Pinpoint the cell where the given text exists, returning its [X, Y] midpoint coordinate. 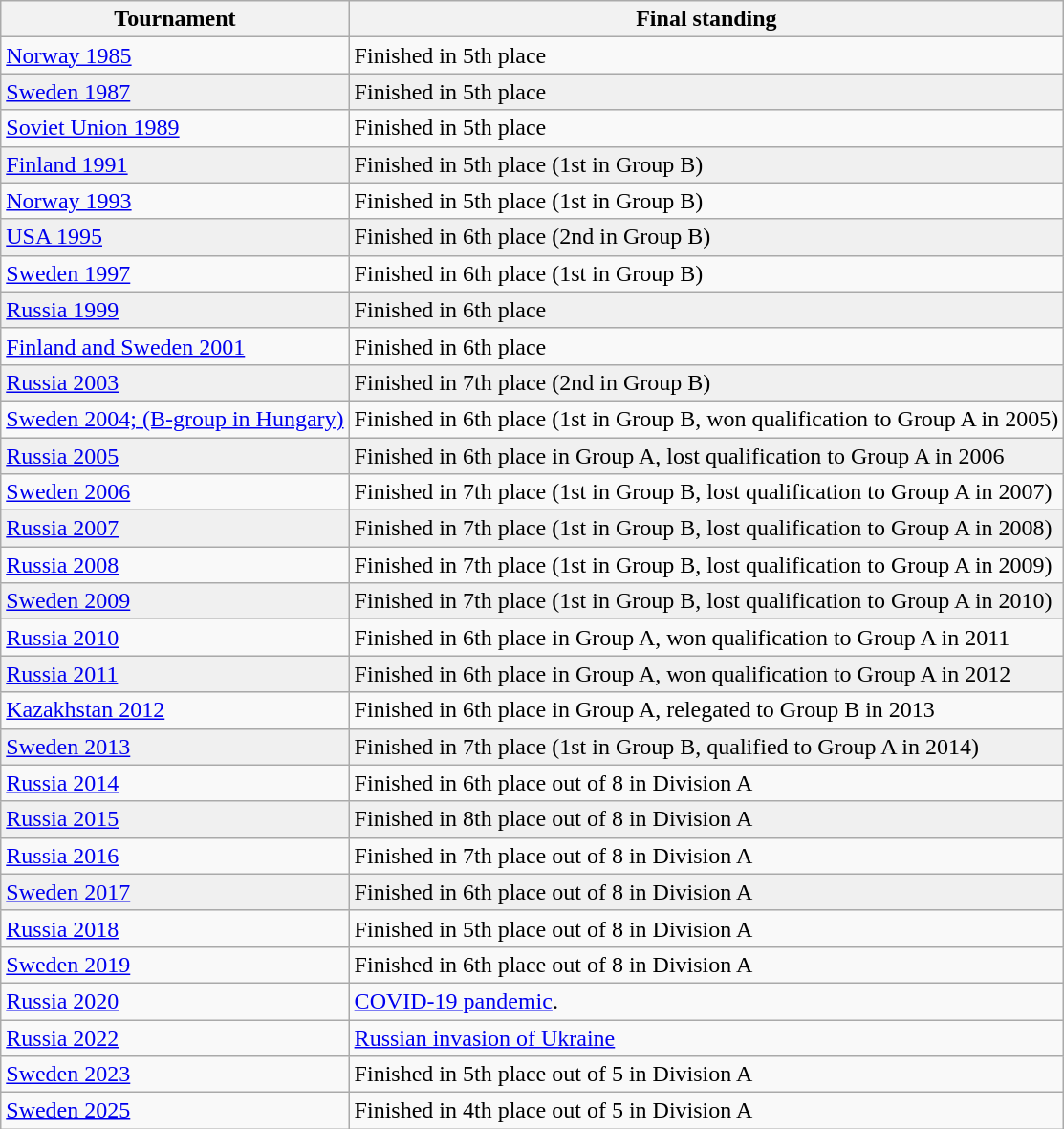
Sweden 2013 [175, 747]
Finished in 6th place (1st in Group B) [706, 273]
Russia 2016 [175, 856]
Finland 1991 [175, 164]
Finished in 5th place out of 5 in Division A [706, 1075]
Finished in 5th place out of 8 in Division A [706, 928]
Finished in 6th place in Group A, relegated to Group B in 2013 [706, 710]
Finished in 6th place in Group A, won qualification to Group A in 2012 [706, 674]
Russia 2020 [175, 1001]
Sweden 2009 [175, 601]
Finished in 7th place (1st in Group B, qualified to Group A in 2014) [706, 747]
Finished in 7th place (1st in Group B, lost qualification to Group A in 2008) [706, 529]
Russia 2010 [175, 638]
Sweden 2004; (B-group in Hungary) [175, 419]
Norway 1993 [175, 201]
Finland and Sweden 2001 [175, 346]
Russia 2011 [175, 674]
Soviet Union 1989 [175, 128]
Final standing [706, 19]
Finished in 7th place (1st in Group B, lost qualification to Group A in 2010) [706, 601]
USA 1995 [175, 237]
Russia 2007 [175, 529]
Finished in 6th place in Group A, lost qualification to Group A in 2006 [706, 456]
Finished in 7th place (1st in Group B, lost qualification to Group A in 2009) [706, 565]
Russia 2003 [175, 382]
Russia 1999 [175, 310]
Kazakhstan 2012 [175, 710]
Russia 2005 [175, 456]
Finished in 8th place out of 8 in Division A [706, 819]
Tournament [175, 19]
Sweden 2023 [175, 1075]
Sweden 2017 [175, 892]
COVID-19 pandemic. [706, 1001]
Russia 2014 [175, 783]
Sweden 2019 [175, 965]
Finished in 7th place out of 8 in Division A [706, 856]
Finished in 6th place (2nd in Group B) [706, 237]
Russia 2015 [175, 819]
Russia 2008 [175, 565]
Russia 2018 [175, 928]
Finished in 7th place (2nd in Group B) [706, 382]
Sweden 1997 [175, 273]
Sweden 2006 [175, 492]
Russian invasion of Ukraine [706, 1037]
Finished in 7th place (1st in Group B, lost qualification to Group A in 2007) [706, 492]
Norway 1985 [175, 55]
Finished in 4th place out of 5 in Division A [706, 1111]
Russia 2022 [175, 1037]
Sweden 2025 [175, 1111]
Sweden 1987 [175, 92]
Finished in 6th place (1st in Group B, won qualification to Group A in 2005) [706, 419]
Finished in 6th place in Group A, won qualification to Group A in 2011 [706, 638]
